Detect which cell encompasses the target text, then output its (x, y) center coordinate. 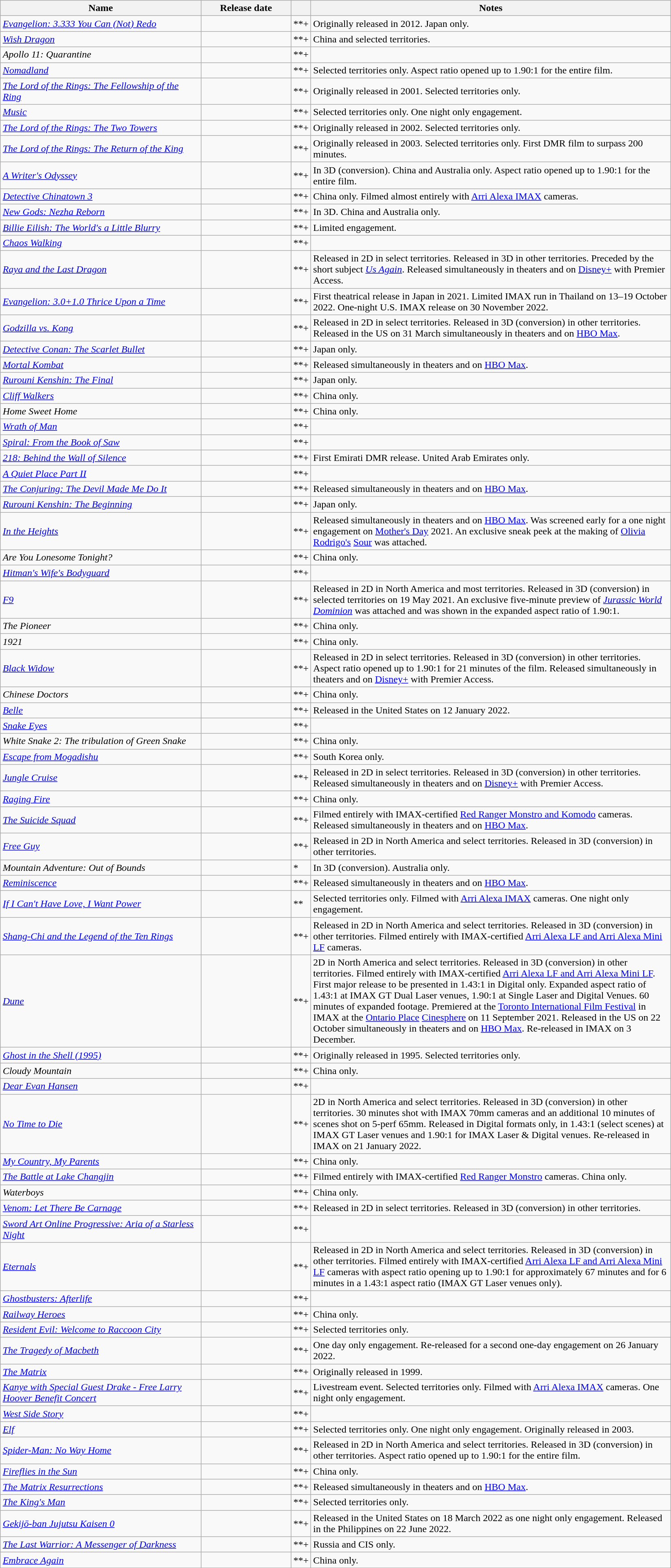
Gekijō-ban Jujutsu Kaisen 0 (100, 1523)
A Writer's Odyssey (100, 175)
Belle (100, 710)
The Last Warrior: A Messenger of Darkness (100, 1544)
Reminiscence (100, 883)
Snake Eyes (100, 726)
Home Sweet Home (100, 411)
Kanye with Special Guest Drake - Free Larry Hoover Benefit Concert (100, 1393)
Godzilla vs. Kong (100, 328)
Chaos Walking (100, 243)
Resident Evil: Welcome to Raccoon City (100, 1330)
Ghostbusters: Afterlife (100, 1298)
Selected territories only. One night only engagement. (491, 112)
West Side Story (100, 1414)
Originally released in 2012. Japan only. (491, 24)
In 3D (conversion). China and Australia only. Aspect ratio opened up to 1.90:1 for the entire film. (491, 175)
Nomadland (100, 70)
Released in the United States on 18 March 2022 as one night only engagement. Released in the Philippines on 22 June 2022. (491, 1523)
Originally released in 2003. Selected territories only. First DMR film to surpass 200 minutes. (491, 148)
The Matrix (100, 1372)
In 3D. China and Australia only. (491, 212)
White Snake 2: The tribulation of Green Snake (100, 741)
Raging Fire (100, 799)
Originally released in 1999. (491, 1372)
Wish Dragon (100, 39)
Originally released in 1995. Selected territories only. (491, 1055)
Eternals (100, 1266)
Released in the United States on 12 January 2022. (491, 710)
Cliff Walkers (100, 396)
Jungle Cruise (100, 777)
Selected territories only. Filmed with Arri Alexa IMAX cameras. One night only engagement. (491, 904)
Hitman's Wife's Bodyguard (100, 573)
In the Heights (100, 531)
Rurouni Kenshin: The Final (100, 380)
The Battle at Lake Changjin (100, 1177)
Raya and the Last Dragon (100, 270)
Selected territories only. Aspect ratio opened up to 1.90:1 for the entire film. (491, 70)
Sword Art Online Progressive: Aria of a Starless Night (100, 1229)
Russia and CIS only. (491, 1544)
In 3D (conversion). Australia only. (491, 868)
Ghost in the Shell (1995) (100, 1055)
The Lord of the Rings: The Return of the King (100, 148)
Waterboys (100, 1192)
Name (100, 8)
Selected territories only. One night only engagement. Originally released in 2003. (491, 1429)
The Tragedy of Macbeth (100, 1351)
* (301, 868)
South Korea only. (491, 757)
Venom: Let There Be Carnage (100, 1208)
Apollo 11: Quarantine (100, 55)
One day only engagement. Re-released for a second one-day engagement on 26 January 2022. (491, 1351)
Fireflies in the Sun (100, 1471)
My Country, My Parents (100, 1161)
First Emirati DMR release. United Arab Emirates only. (491, 458)
China and selected territories. (491, 39)
The Matrix Resurrections (100, 1487)
Black Widow (100, 668)
Spider-Man: No Way Home (100, 1451)
Limited engagement. (491, 227)
** (301, 904)
Filmed entirely with IMAX-certified Red Ranger Monstro cameras. China only. (491, 1177)
Elf (100, 1429)
Embrace Again (100, 1560)
Detective Conan: The Scarlet Bullet (100, 349)
Are You Lonesome Tonight? (100, 558)
Released in 2D in select territories. Released in 3D (conversion) in other territories. (491, 1208)
Escape from Mogadishu (100, 757)
Shang-Chi and the Legend of the Ten Rings (100, 936)
Originally released in 2002. Selected territories only. (491, 128)
Released in 2D in North America and select territories. Released in 3D (conversion) in other territories. (491, 846)
Chinese Doctors (100, 695)
Detective Chinatown 3 (100, 196)
Free Guy (100, 846)
Wrath of Man (100, 427)
The Conjuring: The Devil Made Me Do It (100, 489)
Originally released in 2001. Selected territories only. (491, 91)
New Gods: Nezha Reborn (100, 212)
Release date (246, 8)
Dune (100, 1001)
Mortal Kombat (100, 365)
Notes (491, 8)
Spiral: From the Book of Saw (100, 442)
China only. Filmed almost entirely with Arri Alexa IMAX cameras. (491, 196)
A Quiet Place Part II (100, 473)
Music (100, 112)
The Lord of the Rings: The Two Towers (100, 128)
Filmed entirely with IMAX-certified Red Ranger Monstro and Komodo cameras. Released simultaneously in theaters and on HBO Max. (491, 820)
First theatrical release in Japan in 2021. Limited IMAX run in Thailand on 13–19 October 2022. One-night U.S. IMAX release on 30 November 2022. (491, 302)
1921 (100, 642)
The Pioneer (100, 626)
The King's Man (100, 1502)
Billie Eilish: The World's a Little Blurry (100, 227)
Livestream event. Selected territories only. Filmed with Arri Alexa IMAX cameras. One night only engagement. (491, 1393)
Dear Evan Hansen (100, 1086)
Evangelion: 3.0+1.0 Thrice Upon a Time (100, 302)
Rurouni Kenshin: The Beginning (100, 504)
No Time to Die (100, 1124)
F9 (100, 600)
Railway Heroes (100, 1314)
Evangelion: 3.333 You Can (Not) Redo (100, 24)
The Suicide Squad (100, 820)
If I Can't Have Love, I Want Power (100, 904)
The Lord of the Rings: The Fellowship of the Ring (100, 91)
Mountain Adventure: Out of Bounds (100, 868)
Cloudy Mountain (100, 1071)
218: Behind the Wall of Silence (100, 458)
